Detect which cell encompasses the target text, then output its [x, y] center coordinate. 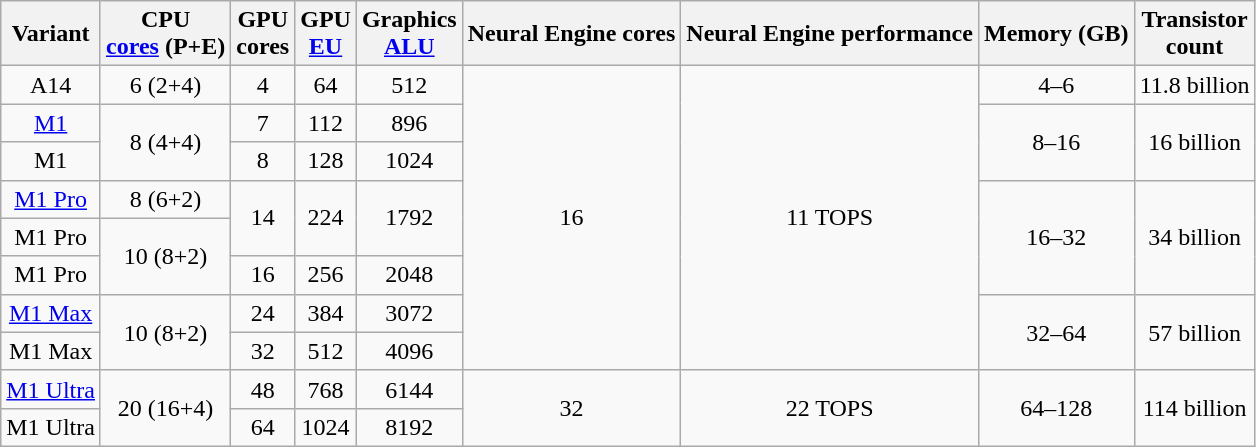
64–128 [1056, 408]
8 (4+4) [165, 142]
Memory (GB) [1056, 34]
8–16 [1056, 142]
1792 [409, 218]
6 (2+4) [165, 85]
GPUEU [326, 34]
384 [326, 313]
11.8 billion [1194, 85]
Neural Engine performance [830, 34]
4 [263, 85]
48 [263, 389]
22 TOPS [830, 408]
3072 [409, 313]
256 [326, 275]
GPUcores [263, 34]
24 [263, 313]
896 [409, 123]
128 [326, 161]
8192 [409, 427]
57 billion [1194, 332]
8 [263, 161]
20 (16+4) [165, 408]
A14 [51, 85]
32–64 [1056, 332]
GraphicsALU [409, 34]
11 TOPS [830, 218]
768 [326, 389]
6144 [409, 389]
14 [263, 218]
CPUcores (P+E) [165, 34]
7 [263, 123]
112 [326, 123]
4–6 [1056, 85]
34 billion [1194, 237]
224 [326, 218]
8 (6+2) [165, 199]
Variant [51, 34]
Transistorcount [1194, 34]
16–32 [1056, 237]
2048 [409, 275]
4096 [409, 351]
Neural Engine cores [572, 34]
16 billion [1194, 142]
114 billion [1194, 408]
